Pinpoint the cell where the given text exists, returning its (x, y) midpoint coordinate. 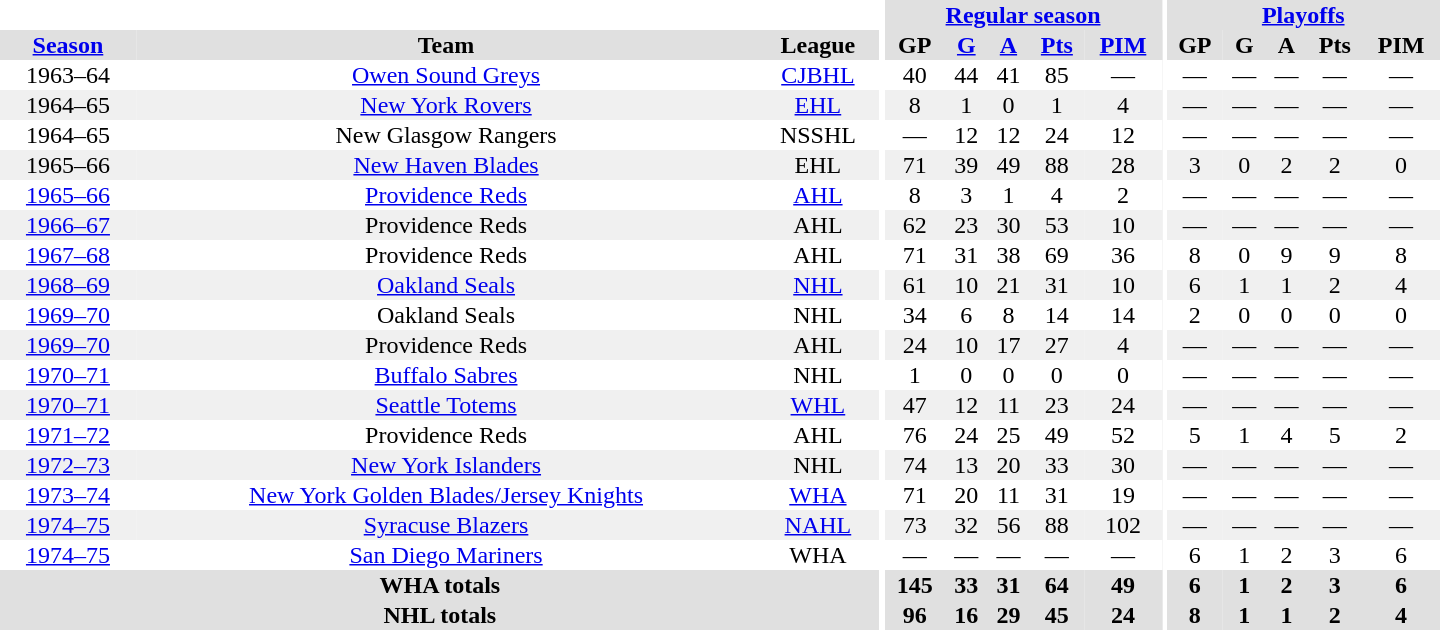
New York Islanders (446, 465)
1972–73 (68, 465)
1973–74 (68, 495)
New York Rovers (446, 105)
74 (914, 465)
Regular season (1022, 15)
17 (1008, 345)
52 (1123, 435)
85 (1058, 75)
New Glasgow Rangers (446, 135)
64 (1058, 585)
1967–68 (68, 255)
1968–69 (68, 285)
73 (914, 525)
28 (1123, 165)
16 (966, 615)
New York Golden Blades/Jersey Knights (446, 495)
21 (1008, 285)
96 (914, 615)
62 (914, 225)
Playoffs (1303, 15)
69 (1058, 255)
WHA totals (440, 585)
19 (1123, 495)
36 (1123, 255)
29 (1008, 615)
Syracuse Blazers (446, 525)
38 (1008, 255)
NHL totals (440, 615)
Season (68, 45)
WHL (818, 405)
Buffalo Sabres (446, 375)
53 (1058, 225)
32 (966, 525)
45 (1058, 615)
CJBHL (818, 75)
39 (966, 165)
44 (966, 75)
1966–67 (68, 225)
NSSHL (818, 135)
League (818, 45)
102 (1123, 525)
47 (914, 405)
25 (1008, 435)
Team (446, 45)
1971–72 (68, 435)
145 (914, 585)
34 (914, 315)
56 (1008, 525)
13 (966, 465)
61 (914, 285)
27 (1058, 345)
1963–64 (68, 75)
San Diego Mariners (446, 555)
NAHL (818, 525)
41 (1008, 75)
76 (914, 435)
Seattle Totems (446, 405)
New Haven Blades (446, 165)
Owen Sound Greys (446, 75)
40 (914, 75)
